Provide the [x, y] coordinate of the cell's center where the given text is located.  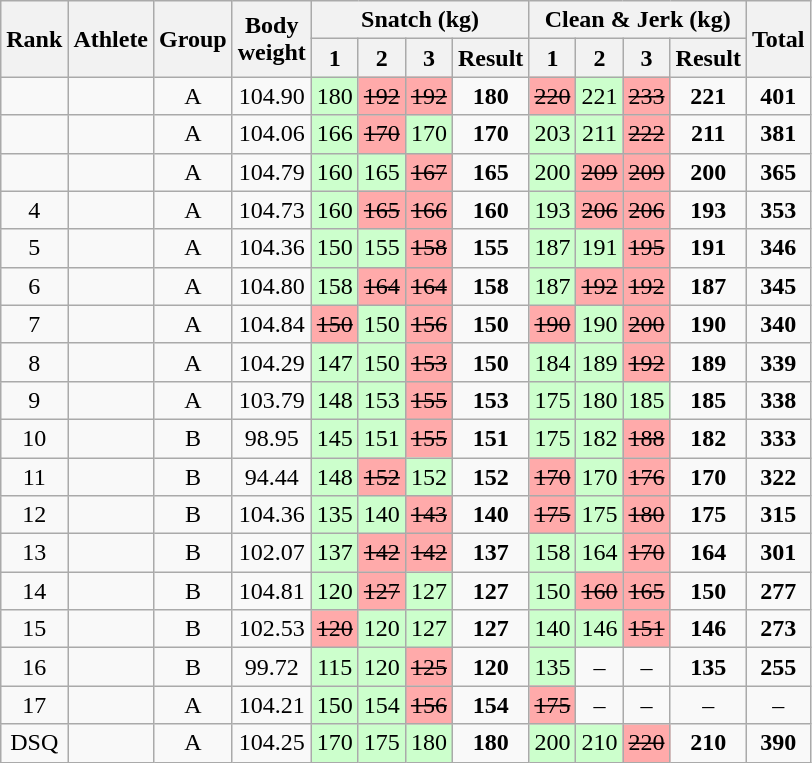
125 [428, 667]
94.44 [272, 477]
104.06 [272, 134]
13 [34, 553]
4 [34, 210]
Rank [34, 39]
353 [778, 210]
346 [778, 248]
DSQ [34, 743]
145 [334, 438]
102.07 [272, 553]
104.21 [272, 705]
333 [778, 438]
8 [34, 362]
16 [34, 667]
11 [34, 477]
222 [646, 134]
147 [334, 362]
339 [778, 362]
195 [646, 248]
381 [778, 134]
390 [778, 743]
104.90 [272, 96]
167 [428, 172]
315 [778, 515]
277 [778, 591]
104.79 [272, 172]
9 [34, 400]
176 [646, 477]
401 [778, 96]
188 [646, 438]
102.53 [272, 629]
17 [34, 705]
6 [34, 286]
10 [34, 438]
14 [34, 591]
Clean & Jerk (kg) [638, 20]
104.73 [272, 210]
Total [778, 39]
Athlete [111, 39]
Snatch (kg) [420, 20]
Bodyweight [272, 39]
143 [428, 515]
233 [646, 96]
365 [778, 172]
103.79 [272, 400]
104.81 [272, 591]
115 [334, 667]
273 [778, 629]
104.29 [272, 362]
5 [34, 248]
203 [552, 134]
104.80 [272, 286]
104.25 [272, 743]
322 [778, 477]
Group [194, 39]
104.84 [272, 324]
7 [34, 324]
301 [778, 553]
338 [778, 400]
255 [778, 667]
184 [552, 362]
99.72 [272, 667]
12 [34, 515]
15 [34, 629]
340 [778, 324]
98.95 [272, 438]
345 [778, 286]
